Output the (x, y) coordinate of the center of the cell containing the given text.  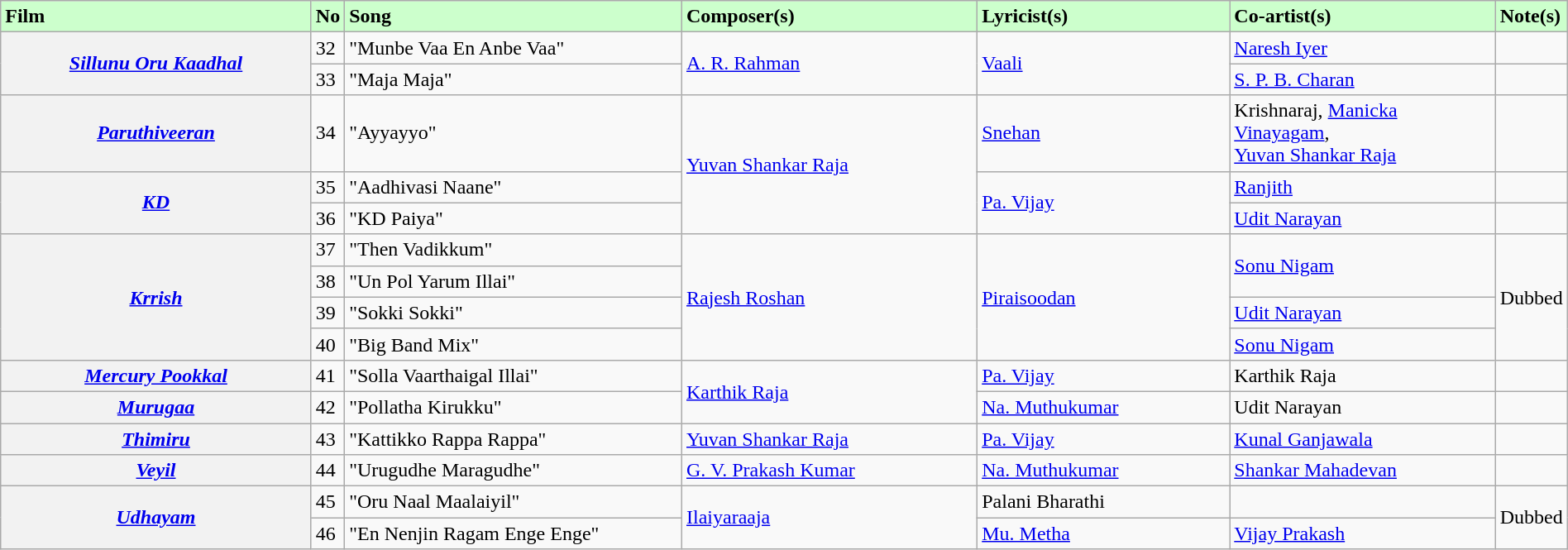
Ilaiyaraaja (829, 518)
"Sokki Sokki" (514, 313)
35 (327, 187)
Co-artist(s) (1363, 17)
Palani Bharathi (1103, 502)
Kunal Ganjawala (1363, 439)
Mercury Pookkal (156, 375)
34 (327, 133)
Piraisoodan (1103, 297)
41 (327, 375)
Udhayam (156, 518)
Note(s) (1532, 17)
"Then Vadikkum" (514, 250)
"Solla Vaarthaigal Illai" (514, 375)
39 (327, 313)
38 (327, 281)
33 (327, 79)
"Pollatha Kirukku" (514, 407)
Naresh Iyer (1363, 48)
"En Nenjin Ragam Enge Enge" (514, 533)
"Ayyayyo" (514, 133)
45 (327, 502)
Krrish (156, 297)
Vijay Prakash (1363, 533)
Mu. Metha (1103, 533)
Veyil (156, 471)
36 (327, 218)
42 (327, 407)
Murugaa (156, 407)
37 (327, 250)
46 (327, 533)
"Un Pol Yarum Illai" (514, 281)
Sillunu Oru Kaadhal (156, 64)
"Big Band Mix" (514, 344)
Krishnaraj, Manicka Vinayagam,Yuvan Shankar Raja (1363, 133)
Song (514, 17)
40 (327, 344)
Vaali (1103, 64)
Thimiru (156, 439)
44 (327, 471)
Shankar Mahadevan (1363, 471)
G. V. Prakash Kumar (829, 471)
Lyricist(s) (1103, 17)
Snehan (1103, 133)
"Kattikko Rappa Rappa" (514, 439)
"KD Paiya" (514, 218)
Composer(s) (829, 17)
S. P. B. Charan (1363, 79)
"Urugudhe Maragudhe" (514, 471)
Ranjith (1363, 187)
Paruthiveeran (156, 133)
KD (156, 203)
43 (327, 439)
"Aadhivasi Naane" (514, 187)
"Oru Naal Maalaiyil" (514, 502)
Film (156, 17)
A. R. Rahman (829, 64)
"Munbe Vaa En Anbe Vaa" (514, 48)
"Maja Maja" (514, 79)
32 (327, 48)
No (327, 17)
Rajesh Roshan (829, 297)
